From the cell containing the given text, extract its center point as [x, y] coordinate. 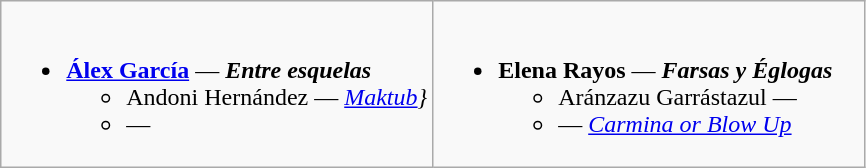
Elena Rayos — Farsas y ÉglogasAránzazu Garrástazul — — Carmina or Blow Up [649, 84]
Álex García — Entre esquelasAndoni Hernández — Maktub} — [217, 84]
